Search for the cell housing the specified text and yield its (x, y) center coordinate. 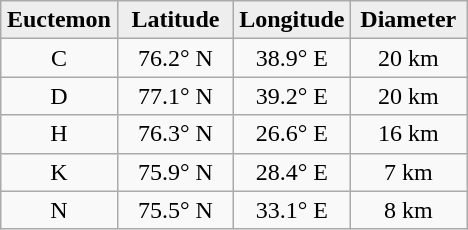
26.6° E (292, 134)
33.1° E (292, 210)
8 km (408, 210)
D (59, 96)
28.4° E (292, 172)
7 km (408, 172)
77.1° N (175, 96)
Diameter (408, 20)
76.2° N (175, 58)
Euctemon (59, 20)
K (59, 172)
N (59, 210)
39.2° E (292, 96)
76.3° N (175, 134)
C (59, 58)
Latitude (175, 20)
38.9° E (292, 58)
75.5° N (175, 210)
H (59, 134)
75.9° N (175, 172)
16 km (408, 134)
Longitude (292, 20)
